Output the [x, y] coordinate of the center of the cell containing the given text.  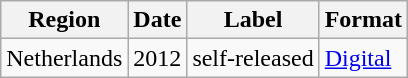
Digital [363, 58]
Netherlands [64, 58]
Label [253, 20]
self-released [253, 58]
2012 [158, 58]
Region [64, 20]
Date [158, 20]
Format [363, 20]
